Return the [X, Y] coordinate for the center point of the cell that contains the specified text.  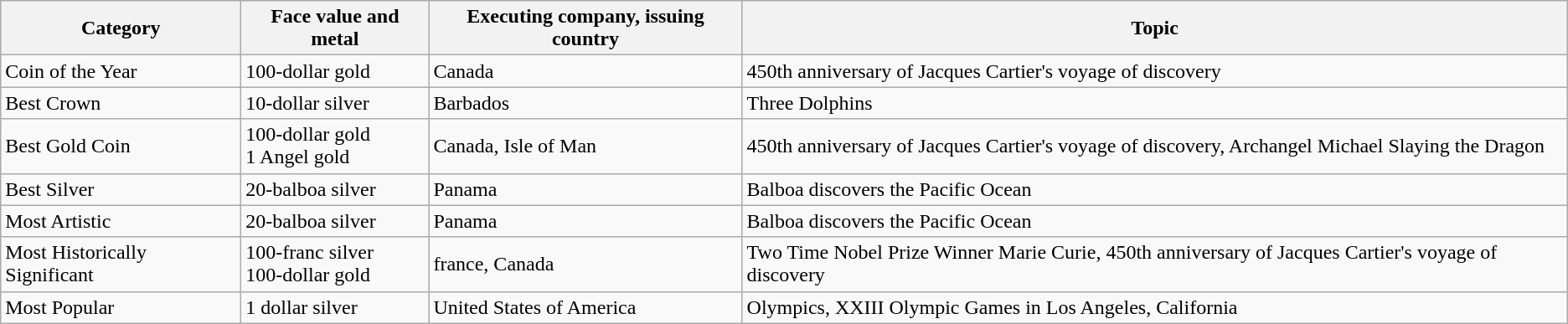
100-dollar gold1 Angel gold [335, 146]
United States of America [585, 307]
Coin of the Year [121, 71]
Best Gold Coin [121, 146]
france, Canada [585, 265]
450th anniversary of Jacques Cartier's voyage of discovery, Archangel Michael Slaying the Dragon [1154, 146]
Face value and metal [335, 28]
Three Dolphins [1154, 103]
Most Historically Significant [121, 265]
Two Time Nobel Prize Winner Marie Curie, 450th anniversary of Jacques Cartier's voyage of discovery [1154, 265]
450th anniversary of Jacques Cartier's voyage of discovery [1154, 71]
Most Popular [121, 307]
Barbados [585, 103]
Canada [585, 71]
Category [121, 28]
10-dollar silver [335, 103]
Executing company, issuing country [585, 28]
Topic [1154, 28]
Best Silver [121, 189]
100-dollar gold [335, 71]
100-franc silver100-dollar gold [335, 265]
Olympics, XXIII Olympic Games in Los Angeles, California [1154, 307]
1 dollar silver [335, 307]
Canada, Isle of Man [585, 146]
Best Crown [121, 103]
Most Artistic [121, 221]
